Locate the cell with the specified text and output its (x, y) center coordinate. 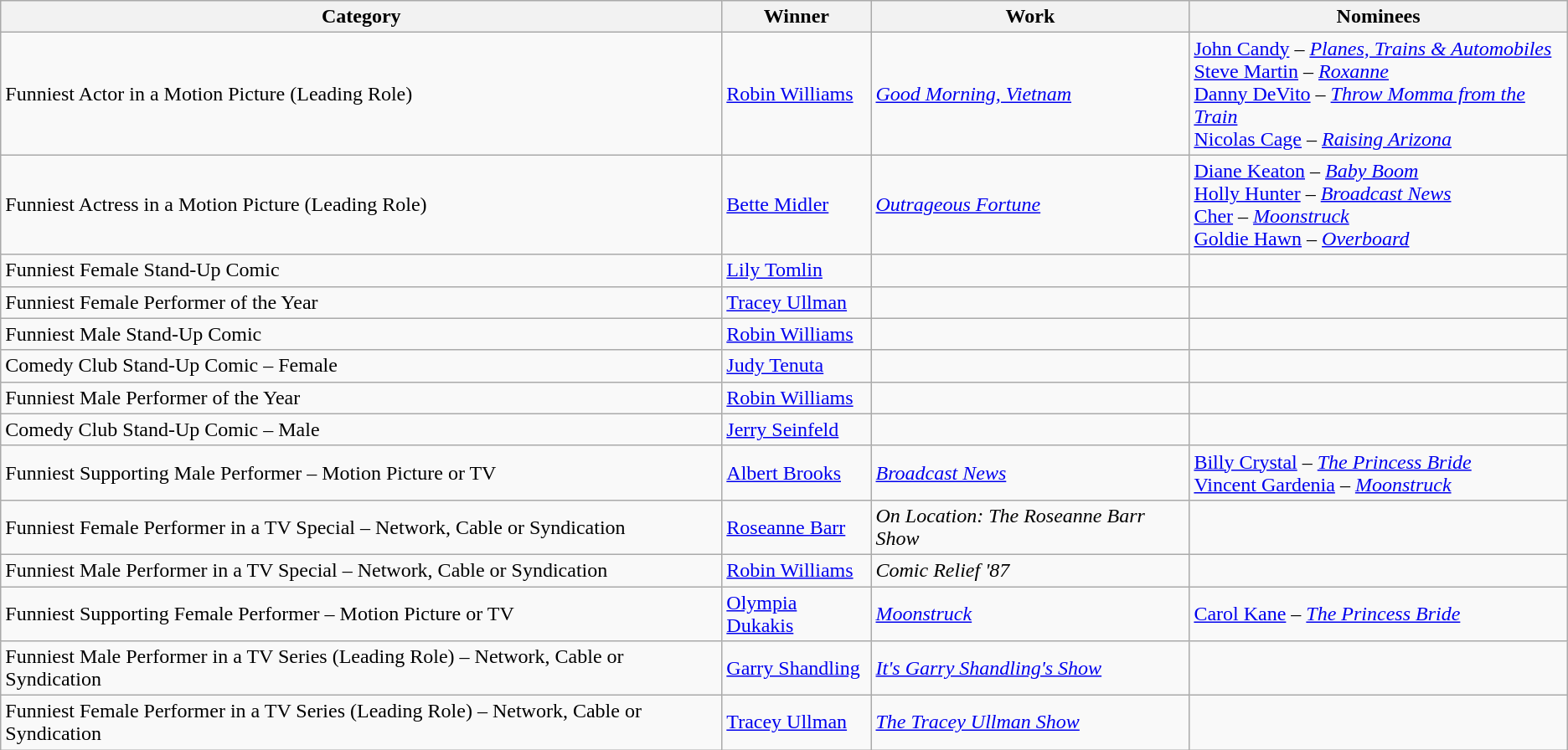
Funniest Actress in a Motion Picture (Leading Role) (362, 204)
Outrageous Fortune (1030, 204)
Moonstruck (1030, 613)
John Candy – Planes, Trains & AutomobilesSteve Martin – RoxanneDanny DeVito – Throw Momma from the TrainNicolas Cage – Raising Arizona (1379, 94)
Funniest Male Performer in a TV Series (Leading Role) – Network, Cable or Syndication (362, 668)
Comedy Club Stand-Up Comic – Female (362, 366)
Funniest Female Performer in a TV Special – Network, Cable or Syndication (362, 527)
Funniest Female Stand-Up Comic (362, 270)
Work (1030, 17)
Jerry Seinfeld (797, 429)
Funniest Female Performer in a TV Series (Leading Role) – Network, Cable or Syndication (362, 723)
Garry Shandling (797, 668)
Billy Crystal – The Princess BrideVincent Gardenia – Moonstruck (1379, 472)
Broadcast News (1030, 472)
Winner (797, 17)
Funniest Male Stand-Up Comic (362, 334)
Roseanne Barr (797, 527)
Judy Tenuta (797, 366)
Funniest Supporting Female Performer – Motion Picture or TV (362, 613)
Comic Relief '87 (1030, 570)
Funniest Supporting Male Performer – Motion Picture or TV (362, 472)
On Location: The Roseanne Barr Show (1030, 527)
Nominees (1379, 17)
Lily Tomlin (797, 270)
Bette Midler (797, 204)
Funniest Male Performer in a TV Special – Network, Cable or Syndication (362, 570)
Olympia Dukakis (797, 613)
Funniest Male Performer of the Year (362, 398)
Diane Keaton – Baby BoomHolly Hunter – Broadcast NewsCher – MoonstruckGoldie Hawn – Overboard (1379, 204)
It's Garry Shandling's Show (1030, 668)
Comedy Club Stand-Up Comic – Male (362, 429)
The Tracey Ullman Show (1030, 723)
Good Morning, Vietnam (1030, 94)
Funniest Actor in a Motion Picture (Leading Role) (362, 94)
Category (362, 17)
Albert Brooks (797, 472)
Funniest Female Performer of the Year (362, 302)
Carol Kane – The Princess Bride (1379, 613)
